Scan for the cell matching the given text and deliver its (x, y) coordinate at center. 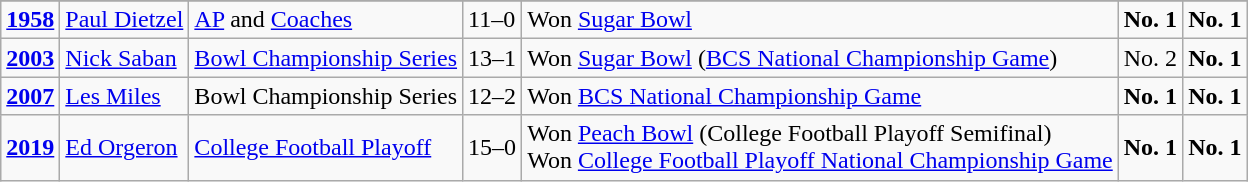
Won Sugar Bowl (BCS National Championship Game) (820, 58)
13–1 (492, 58)
Won Peach Bowl (College Football Playoff Semifinal) Won College Football Playoff National Championship Game (820, 148)
Won Sugar Bowl (820, 20)
Ed Orgeron (124, 148)
Paul Dietzel (124, 20)
1958 (30, 20)
2007 (30, 96)
2019 (30, 148)
No. 2 (1150, 58)
Les Miles (124, 96)
12–2 (492, 96)
15–0 (492, 148)
2003 (30, 58)
Nick Saban (124, 58)
Won BCS National Championship Game (820, 96)
11–0 (492, 20)
College Football Playoff (326, 148)
AP and Coaches (326, 20)
